Scan for the cell matching the given text and deliver its (X, Y) coordinate at center. 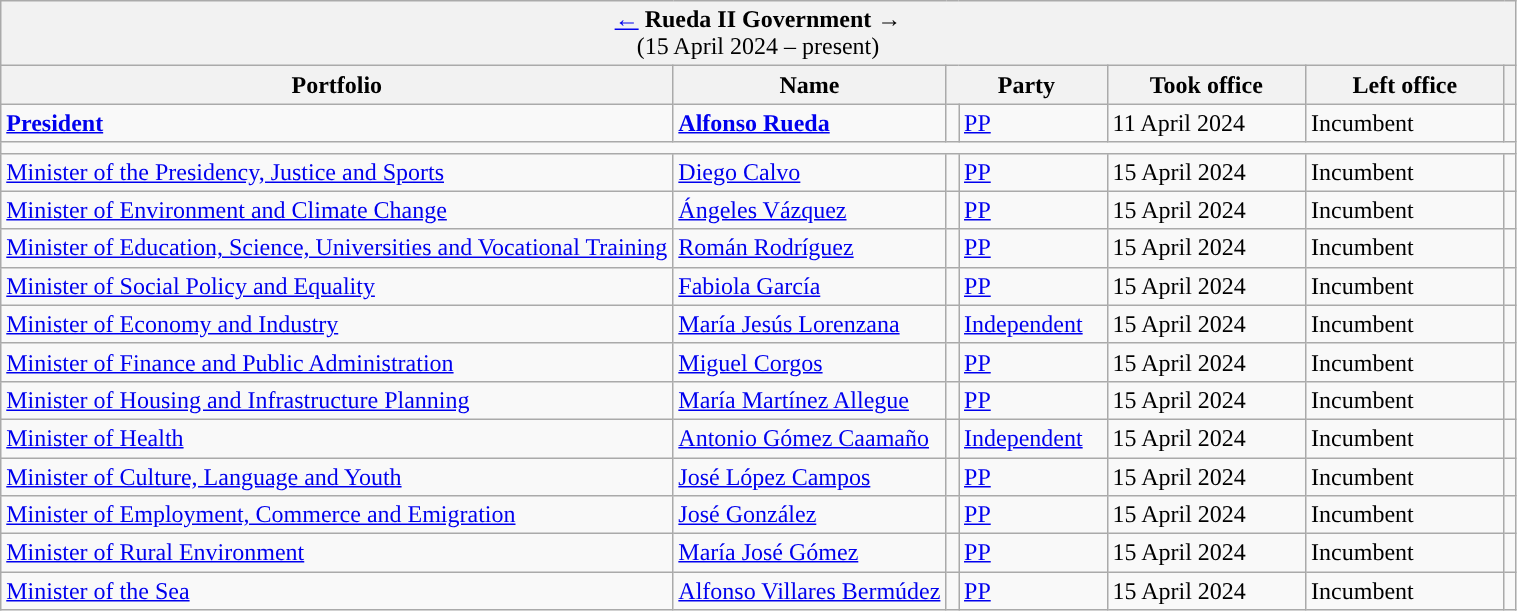
Name (810, 85)
Took office (1206, 85)
Antonio Gómez Caamaño (810, 438)
Diego Calvo (810, 172)
11 April 2024 (1206, 123)
Minister of Economy and Industry (337, 324)
Román Rodríguez (810, 248)
Left office (1406, 85)
Portfolio (337, 85)
José González (810, 515)
Minister of Finance and Public Administration (337, 362)
Minister of the Presidency, Justice and Sports (337, 172)
← Rueda II Government →(15 April 2024 – present) (758, 34)
Alfonso Villares Bermúdez (810, 591)
José López Campos (810, 477)
Minister of Social Policy and Equality (337, 286)
Minister of Employment, Commerce and Emigration (337, 515)
Minister of Culture, Language and Youth (337, 477)
Party (1026, 85)
President (337, 123)
Minister of Housing and Infrastructure Planning (337, 400)
Fabiola García (810, 286)
María Martínez Allegue (810, 400)
Miguel Corgos (810, 362)
María José Gómez (810, 553)
Ángeles Vázquez (810, 210)
Minister of Education, Science, Universities and Vocational Training (337, 248)
Alfonso Rueda (810, 123)
Minister of the Sea (337, 591)
Minister of Environment and Climate Change (337, 210)
Minister of Health (337, 438)
María Jesús Lorenzana (810, 324)
Minister of Rural Environment (337, 553)
